Return the [x, y] coordinate for the center point of the cell that contains the specified text.  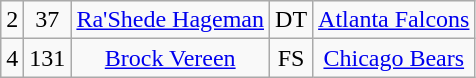
FS [292, 58]
DT [292, 20]
2 [12, 20]
37 [48, 20]
131 [48, 58]
Chicago Bears [394, 58]
Ra'Shede Hageman [170, 20]
Brock Vereen [170, 58]
4 [12, 58]
Atlanta Falcons [394, 20]
